Extract the (x, y) coordinate from the center of the cell holding the provided text.  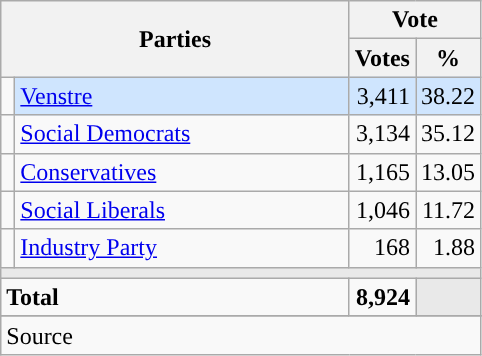
3,411 (382, 96)
11.72 (448, 210)
Parties (176, 39)
13.05 (448, 172)
1,046 (382, 210)
8,924 (382, 297)
Source (241, 335)
Industry Party (182, 248)
% (448, 58)
Venstre (182, 96)
Social Democrats (182, 134)
35.12 (448, 134)
1.88 (448, 248)
1,165 (382, 172)
Conservatives (182, 172)
38.22 (448, 96)
3,134 (382, 134)
Total (176, 297)
168 (382, 248)
Social Liberals (182, 210)
Votes (382, 58)
Vote (414, 20)
